Detect which cell encompasses the target text, then output its [X, Y] center coordinate. 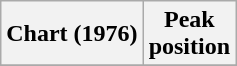
Peakposition [189, 34]
Chart (1976) [72, 34]
